Search for the cell housing the specified text and yield its (x, y) center coordinate. 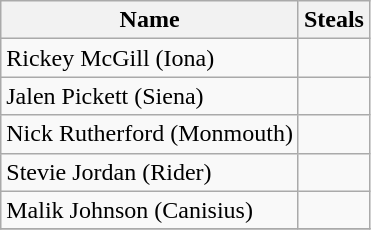
Name (150, 20)
Nick Rutherford (Monmouth) (150, 134)
Malik Johnson (Canisius) (150, 210)
Stevie Jordan (Rider) (150, 172)
Rickey McGill (Iona) (150, 58)
Steals (334, 20)
Jalen Pickett (Siena) (150, 96)
